Find where the given text appears and provide that cell's center as [X, Y] coordinate. 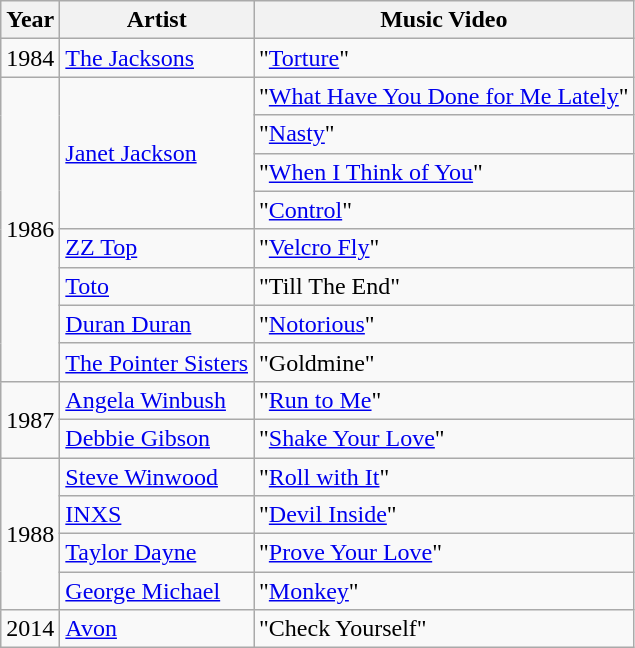
"Check Yourself" [444, 629]
"When I Think of You" [444, 172]
1988 [30, 534]
"Devil Inside" [444, 515]
Year [30, 20]
ZZ Top [157, 248]
"Velcro Fly" [444, 248]
"Torture" [444, 58]
"Prove Your Love" [444, 553]
"Shake Your Love" [444, 438]
1984 [30, 58]
Duran Duran [157, 324]
George Michael [157, 591]
The Jacksons [157, 58]
1986 [30, 229]
"Roll with It" [444, 477]
"Run to Me" [444, 400]
1987 [30, 419]
"Notorious" [444, 324]
Avon [157, 629]
Steve Winwood [157, 477]
"What Have You Done for Me Lately" [444, 96]
"Nasty" [444, 134]
Music Video [444, 20]
"Monkey" [444, 591]
Debbie Gibson [157, 438]
"Till The End" [444, 286]
"Goldmine" [444, 362]
The Pointer Sisters [157, 362]
2014 [30, 629]
Angela Winbush [157, 400]
INXS [157, 515]
Janet Jackson [157, 153]
Taylor Dayne [157, 553]
Toto [157, 286]
Artist [157, 20]
"Control" [444, 210]
